Determine the [x, y] coordinate at the center of the cell enclosing the given text.  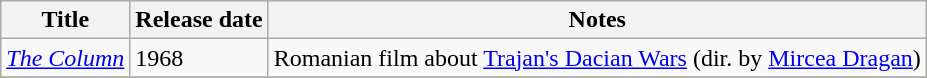
Release date [199, 20]
Romanian film about Trajan's Dacian Wars (dir. by Mircea Dragan) [597, 58]
Title [66, 20]
Notes [597, 20]
1968 [199, 58]
The Column [66, 58]
